Determine the [X, Y] coordinate at the center of the cell enclosing the given text.  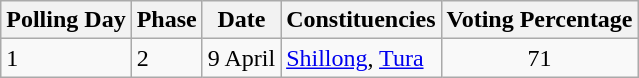
Shillong, Tura [361, 58]
Voting Percentage [540, 20]
2 [166, 58]
Phase [166, 20]
Constituencies [361, 20]
71 [540, 58]
Date [241, 20]
9 April [241, 58]
1 [66, 58]
Polling Day [66, 20]
